For the text-containing cell, return its midpoint in (x, y) coordinate format. 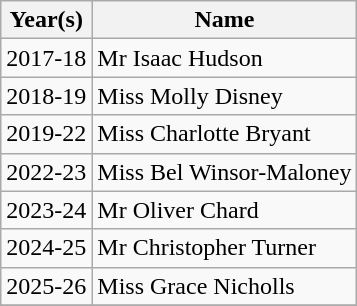
Mr Oliver Chard (224, 210)
2022-23 (46, 172)
Miss Charlotte Bryant (224, 134)
Mr Christopher Turner (224, 248)
2024-25 (46, 248)
2018-19 (46, 96)
Year(s) (46, 20)
2023-24 (46, 210)
Miss Molly Disney (224, 96)
Mr Isaac Hudson (224, 58)
Miss Grace Nicholls (224, 286)
2019-22 (46, 134)
2017-18 (46, 58)
Name (224, 20)
Miss Bel Winsor-Maloney (224, 172)
2025-26 (46, 286)
